Scan for the cell matching the given text and deliver its (X, Y) coordinate at center. 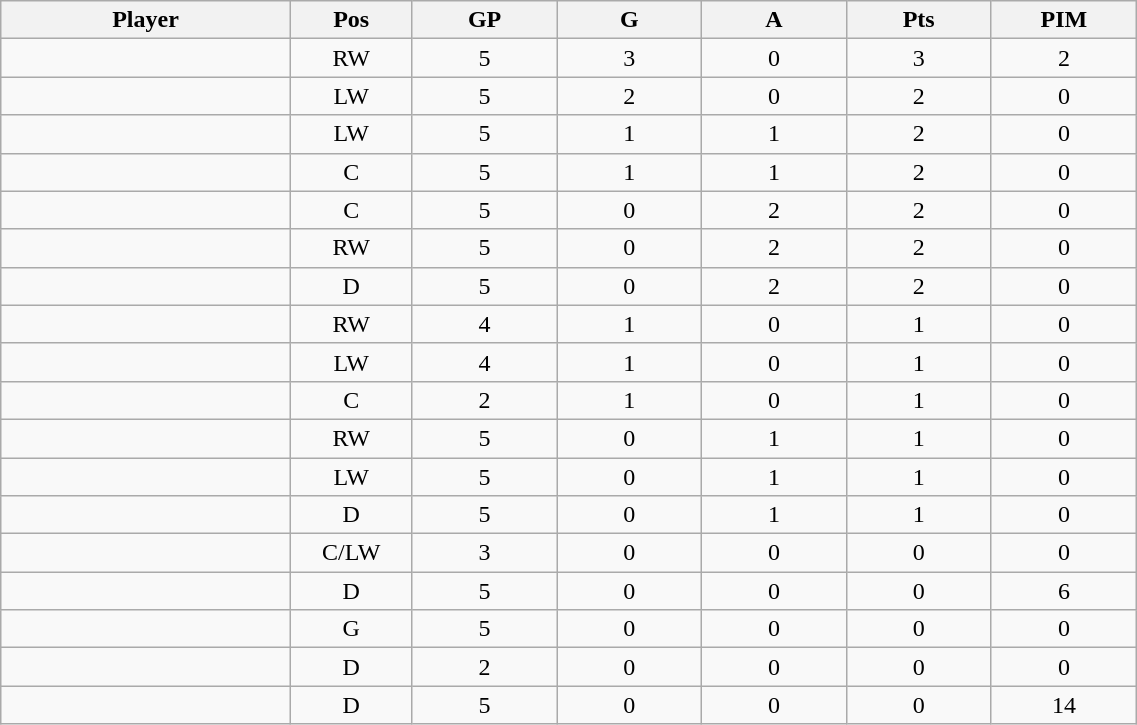
GP (484, 20)
6 (1064, 591)
C/LW (351, 553)
Pts (918, 20)
Pos (351, 20)
Player (146, 20)
A (774, 20)
PIM (1064, 20)
14 (1064, 705)
